Detect which cell encompasses the target text, then output its (X, Y) center coordinate. 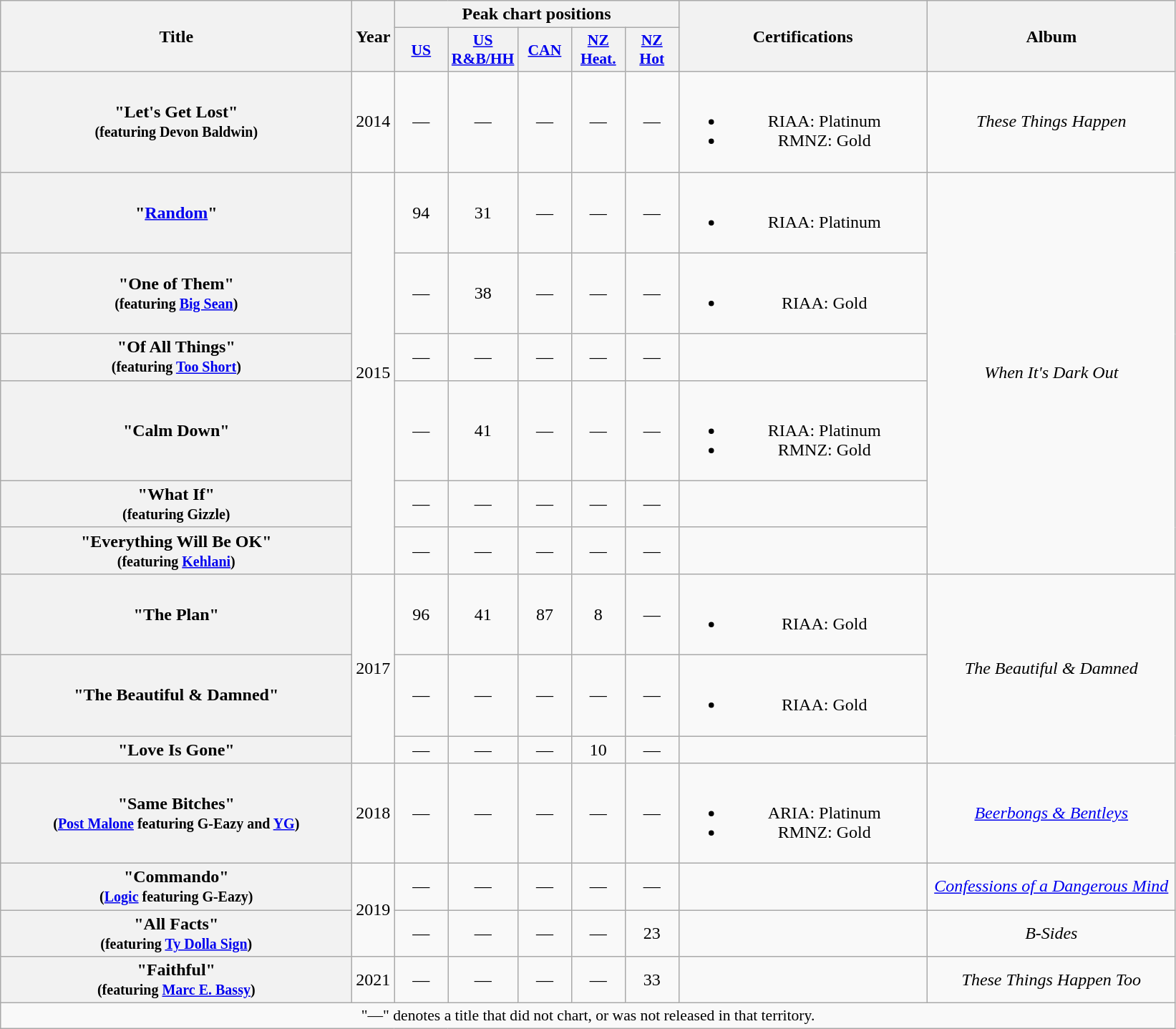
"One of Them"(featuring Big Sean) (176, 294)
Album (1051, 36)
When It's Dark Out (1051, 372)
2019 (374, 910)
These Things Happen Too (1051, 980)
33 (651, 980)
"Same Bitches"(Post Malone featuring G-Eazy and YG) (176, 813)
96 (421, 614)
10 (598, 750)
CAN (544, 50)
87 (544, 614)
31 (483, 212)
NZHeat. (598, 50)
ARIA: PlatinumRMNZ: Gold (803, 813)
"Everything Will Be OK"(featuring Kehlani) (176, 550)
US (421, 50)
"Love Is Gone" (176, 750)
"Calm Down" (176, 430)
"Let's Get Lost"(featuring Devon Baldwin) (176, 122)
These Things Happen (1051, 122)
RIAA: Platinum (803, 212)
2015 (374, 372)
2018 (374, 813)
"Commando"(Logic featuring G-Eazy) (176, 887)
Beerbongs & Bentleys (1051, 813)
2017 (374, 668)
"Of All Things"(featuring Too Short) (176, 357)
B-Sides (1051, 934)
Year (374, 36)
"The Plan" (176, 614)
38 (483, 294)
8 (598, 614)
The Beautiful & Damned (1051, 668)
2014 (374, 122)
94 (421, 212)
"Faithful"(featuring Marc E. Bassy) (176, 980)
USR&B/HH (483, 50)
Peak chart positions (537, 14)
2021 (374, 980)
"—" denotes a title that did not chart, or was not released in that territory. (588, 1016)
"Random" (176, 212)
"What If"(featuring Gizzle) (176, 504)
Certifications (803, 36)
NZHot (651, 50)
Title (176, 36)
"All Facts"(featuring Ty Dolla Sign) (176, 934)
Confessions of a Dangerous Mind (1051, 887)
23 (651, 934)
"The Beautiful & Damned" (176, 695)
